From the cell containing the given text, extract its center point as (x, y) coordinate. 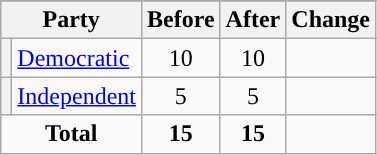
Democratic (77, 58)
Party (72, 20)
Before (180, 20)
Change (331, 20)
After (253, 20)
Independent (77, 96)
Total (72, 134)
